Determine the (x, y) coordinate at the center of the cell enclosing the given text.  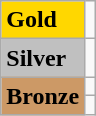
Gold (43, 20)
Silver (43, 58)
Bronze (43, 96)
